From the cell containing the given text, extract its center point as (X, Y) coordinate. 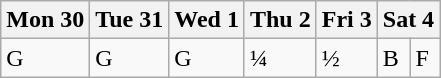
Sat 4 (408, 20)
B (394, 58)
¼ (280, 58)
Mon 30 (46, 20)
Thu 2 (280, 20)
Tue 31 (130, 20)
Fri 3 (346, 20)
Wed 1 (207, 20)
F (425, 58)
½ (346, 58)
